Pinpoint the cell where the given text exists, returning its [x, y] midpoint coordinate. 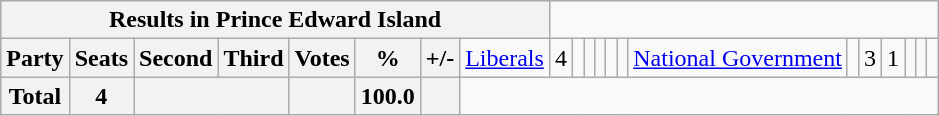
Third [254, 58]
Liberals [505, 58]
Seats [101, 58]
Party [35, 58]
+/- [440, 58]
3 [870, 58]
Results in Prince Edward Island [276, 20]
Total [35, 96]
Second [176, 58]
Votes [322, 58]
100.0 [388, 96]
% [388, 58]
National Government [738, 58]
1 [894, 58]
